For the text-containing cell, return its midpoint in (x, y) coordinate format. 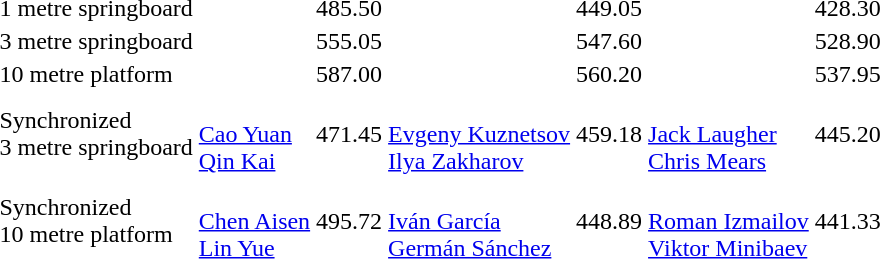
459.18 (610, 134)
547.60 (610, 41)
471.45 (350, 134)
560.20 (610, 74)
555.05 (350, 41)
587.00 (350, 74)
Evgeny KuznetsovIlya Zakharov (480, 134)
Jack LaugherChris Mears (729, 134)
Cao YuanQin Kai (254, 134)
